Locate the cell with the specified text and output its [x, y] center coordinate. 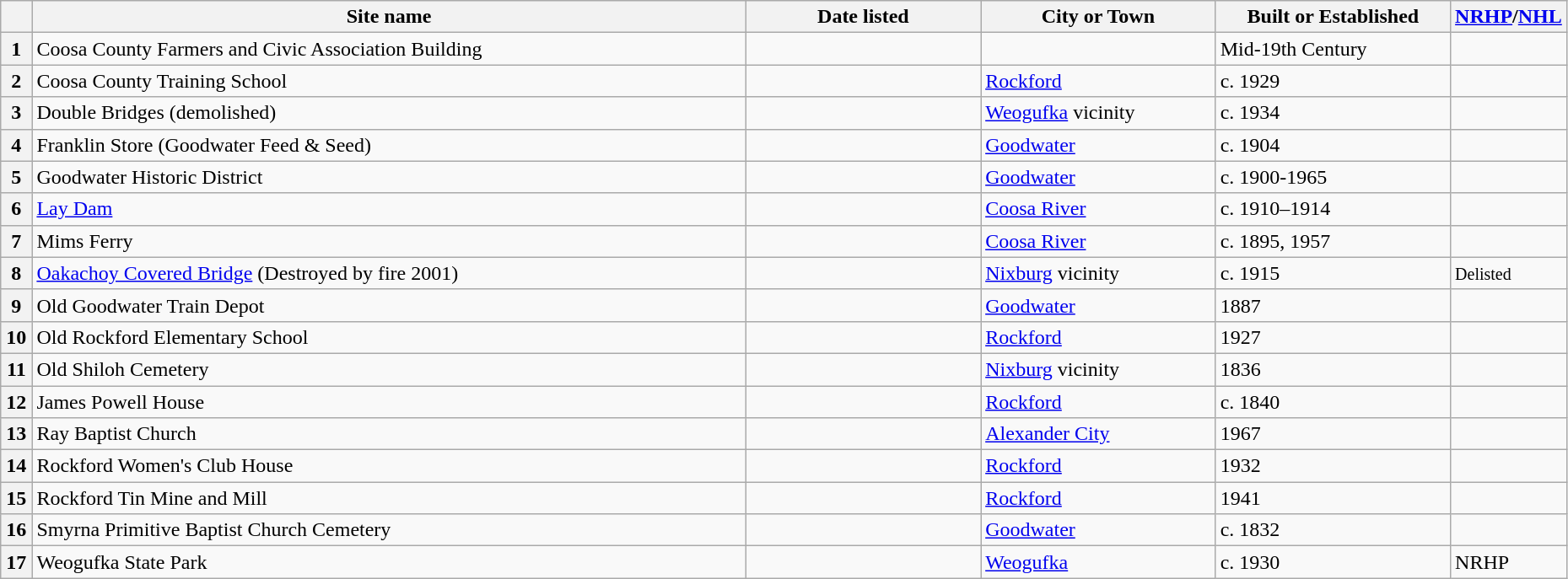
c. 1840 [1333, 402]
15 [17, 498]
8 [17, 273]
c. 1934 [1333, 113]
Smyrna Primitive Baptist Church Cemetery [389, 530]
7 [17, 241]
Rockford Tin Mine and Mill [389, 498]
12 [17, 402]
Old Rockford Elementary School [389, 337]
1836 [1333, 369]
2 [17, 81]
1967 [1333, 434]
c. 1904 [1333, 145]
NRHP/NHL [1509, 17]
City or Town [1098, 17]
NRHP [1509, 562]
c. 1832 [1333, 530]
1932 [1333, 466]
11 [17, 369]
Weogufka State Park [389, 562]
c. 1930 [1333, 562]
Date listed [863, 17]
Rockford Women's Club House [389, 466]
Coosa County Training School [389, 81]
13 [17, 434]
Ray Baptist Church [389, 434]
1941 [1333, 498]
1 [17, 49]
Weogufka [1098, 562]
Delisted [1509, 273]
Mims Ferry [389, 241]
James Powell House [389, 402]
Built or Established [1333, 17]
Weogufka vicinity [1098, 113]
Franklin Store (Goodwater Feed & Seed) [389, 145]
Site name [389, 17]
5 [17, 177]
6 [17, 209]
c. 1915 [1333, 273]
Coosa County Farmers and Civic Association Building [389, 49]
10 [17, 337]
16 [17, 530]
4 [17, 145]
c. 1929 [1333, 81]
Old Goodwater Train Depot [389, 305]
3 [17, 113]
Oakachoy Covered Bridge (Destroyed by fire 2001) [389, 273]
1927 [1333, 337]
1887 [1333, 305]
9 [17, 305]
14 [17, 466]
Old Shiloh Cemetery [389, 369]
Mid-19th Century [1333, 49]
c. 1910–1914 [1333, 209]
Lay Dam [389, 209]
17 [17, 562]
Double Bridges (demolished) [389, 113]
Goodwater Historic District [389, 177]
Alexander City [1098, 434]
c. 1895, 1957 [1333, 241]
c. 1900-1965 [1333, 177]
